Locate the cell with the specified text and output its (X, Y) center coordinate. 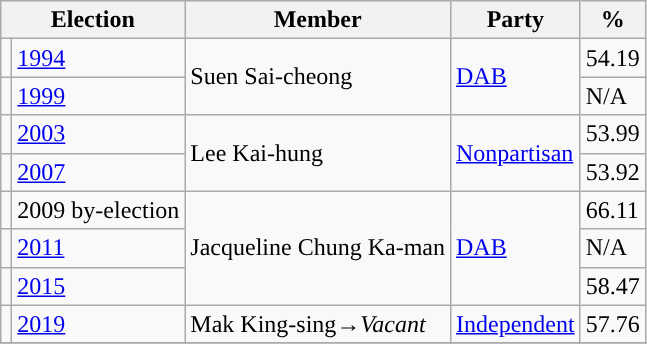
2019 (98, 324)
2007 (98, 172)
53.92 (612, 172)
1994 (98, 58)
Party (515, 20)
2003 (98, 134)
Mak King-sing→Vacant (318, 324)
2011 (98, 248)
Suen Sai-cheong (318, 77)
Nonpartisan (515, 153)
58.47 (612, 286)
2015 (98, 286)
Jacqueline Chung Ka-man (318, 248)
Lee Kai-hung (318, 153)
Election (93, 20)
57.76 (612, 324)
Independent (515, 324)
% (612, 20)
2009 by-election (98, 210)
66.11 (612, 210)
53.99 (612, 134)
Member (318, 20)
1999 (98, 96)
54.19 (612, 58)
